Locate the cell with the specified text and output its [x, y] center coordinate. 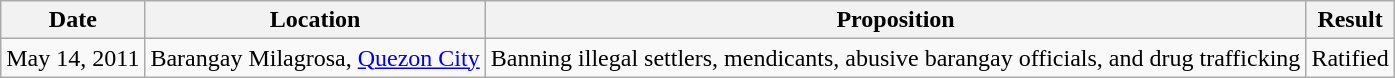
May 14, 2011 [73, 58]
Result [1350, 20]
Proposition [896, 20]
Barangay Milagrosa, Quezon City [315, 58]
Location [315, 20]
Ratified [1350, 58]
Banning illegal settlers, mendicants, abusive barangay officials, and drug trafficking [896, 58]
Date [73, 20]
